Locate the cell with the specified text and output its [X, Y] center coordinate. 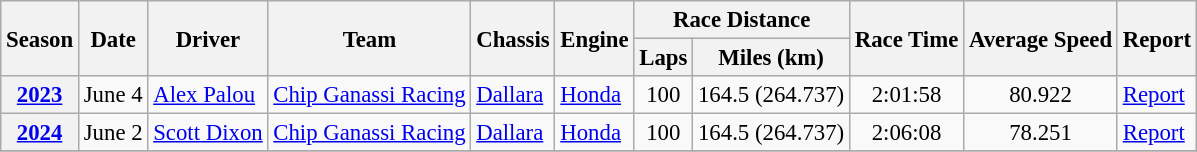
Race Time [906, 38]
Laps [664, 58]
2023 [40, 95]
Date [112, 38]
2:06:08 [906, 133]
June 4 [112, 95]
Race Distance [742, 20]
2024 [40, 133]
Team [370, 38]
Chassis [513, 38]
78.251 [1041, 133]
Average Speed [1041, 38]
Miles (km) [772, 58]
Engine [594, 38]
Driver [208, 38]
Alex Palou [208, 95]
Season [40, 38]
June 2 [112, 133]
Scott Dixon [208, 133]
2:01:58 [906, 95]
80.922 [1041, 95]
